Find where the given text appears and provide that cell's center as (x, y) coordinate. 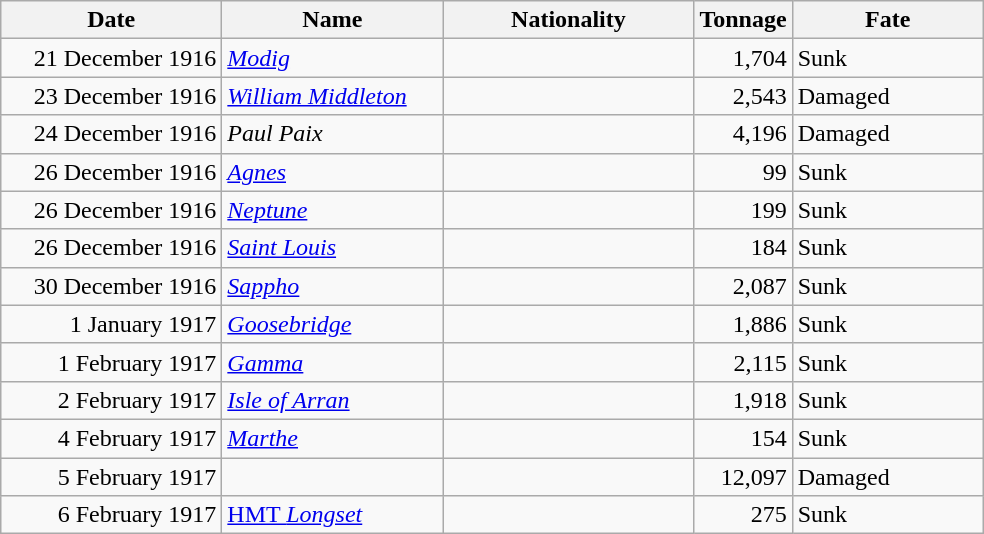
William Middleton (332, 96)
154 (743, 438)
1 January 1917 (112, 324)
30 December 1916 (112, 286)
23 December 1916 (112, 96)
Modig (332, 58)
Saint Louis (332, 248)
Sappho (332, 286)
2,087 (743, 286)
12,097 (743, 477)
Gamma (332, 362)
1 February 1917 (112, 362)
1,704 (743, 58)
Fate (888, 20)
Agnes (332, 172)
Neptune (332, 210)
Tonnage (743, 20)
2,543 (743, 96)
4 February 1917 (112, 438)
24 December 1916 (112, 134)
Date (112, 20)
2,115 (743, 362)
Name (332, 20)
21 December 1916 (112, 58)
6 February 1917 (112, 515)
99 (743, 172)
2 February 1917 (112, 400)
Goosebridge (332, 324)
Marthe (332, 438)
Paul Paix (332, 134)
275 (743, 515)
4,196 (743, 134)
Isle of Arran (332, 400)
199 (743, 210)
HMT Longset (332, 515)
Nationality (568, 20)
184 (743, 248)
1,918 (743, 400)
1,886 (743, 324)
5 February 1917 (112, 477)
